From the cell containing the given text, extract its center point as [X, Y] coordinate. 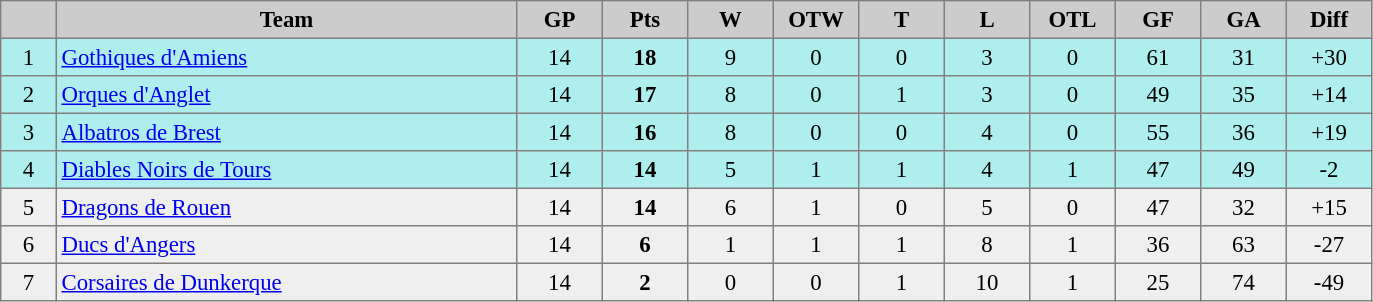
L [987, 20]
GA [1244, 20]
63 [1244, 245]
Team [286, 20]
-27 [1329, 245]
T [902, 20]
17 [645, 95]
35 [1244, 95]
32 [1244, 207]
Orques d'Anglet [286, 95]
+19 [1329, 132]
OTW [816, 20]
GP [560, 20]
Dragons de Rouen [286, 207]
Albatros de Brest [286, 132]
10 [987, 282]
Pts [645, 20]
GF [1158, 20]
18 [645, 57]
61 [1158, 57]
Diff [1329, 20]
16 [645, 132]
OTL [1073, 20]
Ducs d'Angers [286, 245]
31 [1244, 57]
W [731, 20]
-2 [1329, 170]
25 [1158, 282]
+14 [1329, 95]
74 [1244, 282]
Diables Noirs de Tours [286, 170]
+30 [1329, 57]
-49 [1329, 282]
+15 [1329, 207]
Corsaires de Dunkerque [286, 282]
Gothiques d'Amiens [286, 57]
55 [1158, 132]
9 [731, 57]
7 [29, 282]
